Capture the cell that displays the provided text and extract its (X, Y) central coordinate. 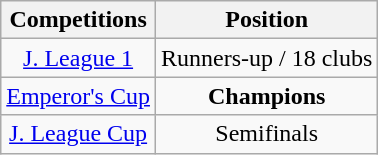
Runners-up / 18 clubs (266, 58)
Position (266, 20)
J. League Cup (78, 134)
Semifinals (266, 134)
Champions (266, 96)
J. League 1 (78, 58)
Emperor's Cup (78, 96)
Competitions (78, 20)
